Provide the (X, Y) coordinate of the cell's center where the given text is located.  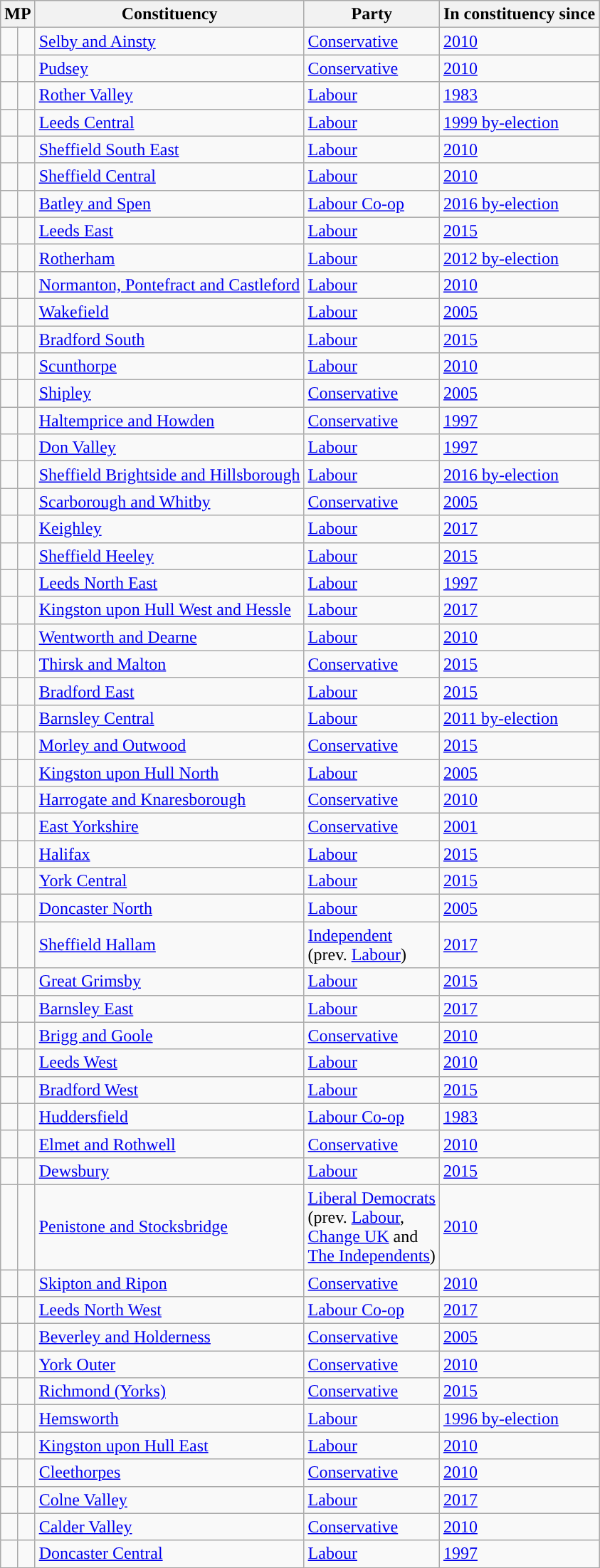
Leeds North West (169, 1310)
Elmet and Rothwell (169, 1144)
Leeds North East (169, 583)
Rother Valley (169, 95)
Kingston upon Hull North (169, 772)
Don Valley (169, 448)
Haltemprice and Howden (169, 421)
Thirsk and Malton (169, 664)
Bradford East (169, 691)
Morley and Outwood (169, 745)
Hemsworth (169, 1419)
Bradford West (169, 1090)
Doncaster North (169, 908)
Party (372, 14)
Dewsbury (169, 1171)
Keighley (169, 529)
Leeds East (169, 231)
Sheffield Brightside and Hillsborough (169, 475)
Rotherham (169, 258)
Doncaster Central (169, 1554)
Normanton, Pontefract and Castleford (169, 285)
Wakefield (169, 312)
Scarborough and Whitby (169, 502)
Selby and Ainsty (169, 41)
Leeds Central (169, 122)
Halifax (169, 854)
Brigg and Goole (169, 1036)
1999 by-election (519, 122)
Wentworth and Dearne (169, 637)
Independent(prev. Labour) (372, 945)
Scunthorpe (169, 367)
Calder Valley (169, 1527)
1996 by-election (519, 1419)
Huddersfield (169, 1117)
Beverley and Holderness (169, 1337)
York Central (169, 881)
Kingston upon Hull West and Hessle (169, 610)
MP (18, 14)
Penistone and Stocksbridge (169, 1227)
Sheffield South East (169, 149)
Shipley (169, 394)
Cleethorpes (169, 1473)
Barnsley East (169, 1009)
Sheffield Central (169, 177)
Kingston upon Hull East (169, 1446)
Skipton and Ripon (169, 1283)
Sheffield Hallam (169, 945)
York Outer (169, 1364)
2011 by-election (519, 718)
East Yorkshire (169, 827)
Barnsley Central (169, 718)
Colne Valley (169, 1500)
2012 by-election (519, 258)
Pudsey (169, 68)
Leeds West (169, 1063)
In constituency since (519, 14)
Richmond (Yorks) (169, 1391)
Liberal Democrats(prev. Labour,Change UK andThe Independents) (372, 1227)
Great Grimsby (169, 982)
2001 (519, 827)
Batley and Spen (169, 204)
Sheffield Heeley (169, 556)
Constituency (169, 14)
Harrogate and Knaresborough (169, 800)
Bradford South (169, 340)
